For the text-containing cell, return its midpoint in (x, y) coordinate format. 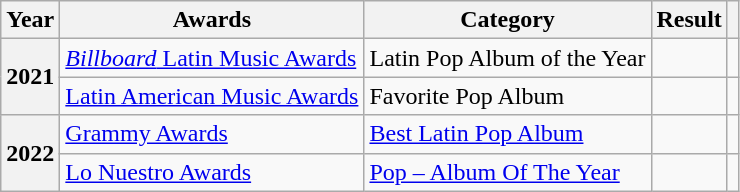
Category (508, 20)
Awards (212, 20)
Result (689, 20)
Pop – Album Of The Year (508, 172)
2022 (30, 153)
Lo Nuestro Awards (212, 172)
Billboard Latin Music Awards (212, 58)
Best Latin Pop Album (508, 134)
Year (30, 20)
Latin Pop Album of the Year (508, 58)
Favorite Pop Album (508, 96)
Grammy Awards (212, 134)
Latin American Music Awards (212, 96)
2021 (30, 77)
